Determine the [X, Y] coordinate at the center of the cell enclosing the given text.  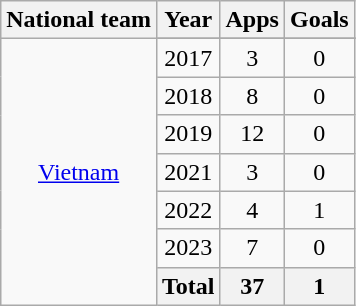
2023 [188, 248]
Total [188, 286]
Vietnam [79, 172]
2021 [188, 172]
Year [188, 20]
37 [252, 286]
2017 [188, 58]
2022 [188, 210]
Goals [319, 20]
National team [79, 20]
8 [252, 96]
2019 [188, 134]
12 [252, 134]
Apps [252, 20]
2018 [188, 96]
7 [252, 248]
4 [252, 210]
